Search for the cell housing the specified text and yield its [X, Y] center coordinate. 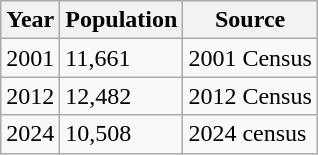
2024 [30, 134]
Population [122, 20]
Source [250, 20]
12,482 [122, 96]
2024 census [250, 134]
Year [30, 20]
2001 Census [250, 58]
2012 [30, 96]
11,661 [122, 58]
2012 Census [250, 96]
2001 [30, 58]
10,508 [122, 134]
